Scan for the cell matching the given text and deliver its [x, y] coordinate at center. 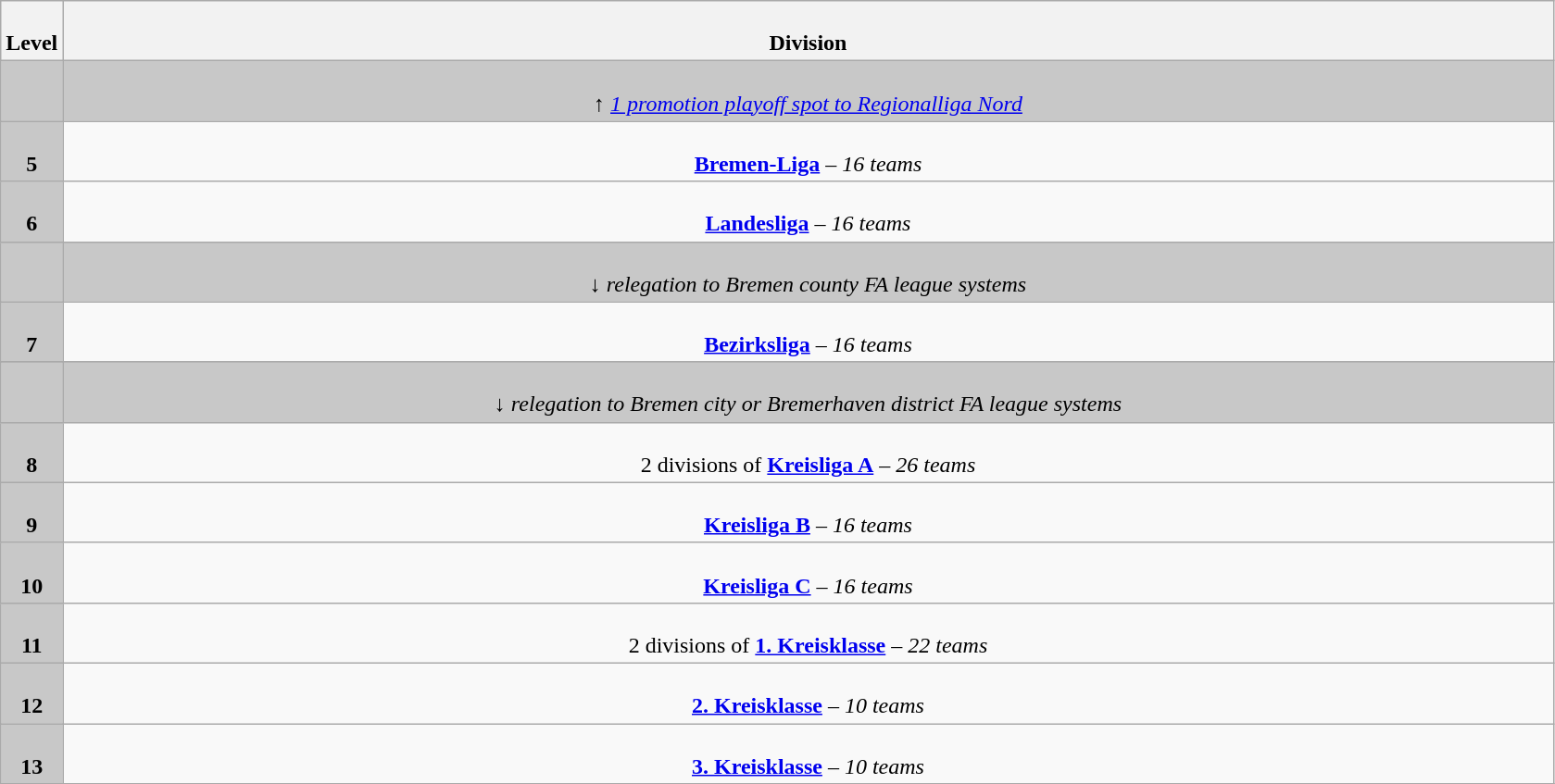
Level [31, 31]
2. Kreisklasse – 10 teams [808, 692]
11 [31, 633]
12 [31, 692]
6 [31, 211]
Bremen-Liga – 16 teams [808, 152]
8 [31, 452]
Kreisliga C – 16 teams [808, 572]
Landesliga – 16 teams [808, 211]
Kreisliga B – 16 teams [808, 513]
↑ 1 promotion playoff spot to Regionalliga Nord [808, 91]
2 divisions of 1. Kreisklasse – 22 teams [808, 633]
Division [808, 31]
↓ relegation to Bremen county FA league systems [808, 272]
2 divisions of Kreisliga A – 26 teams [808, 452]
3. Kreisklasse – 10 teams [808, 753]
9 [31, 513]
13 [31, 753]
10 [31, 572]
7 [31, 331]
Bezirksliga – 16 teams [808, 331]
5 [31, 152]
↓ relegation to Bremen city or Bremerhaven district FA league systems [808, 392]
